Determine the (X, Y) coordinate at the center of the cell enclosing the given text.  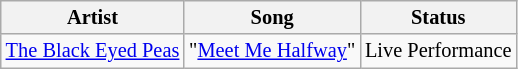
Status (438, 17)
Song (272, 17)
Live Performance (438, 51)
Artist (92, 17)
The Black Eyed Peas (92, 51)
"Meet Me Halfway" (272, 51)
